Locate the cell with the specified text and output its (X, Y) center coordinate. 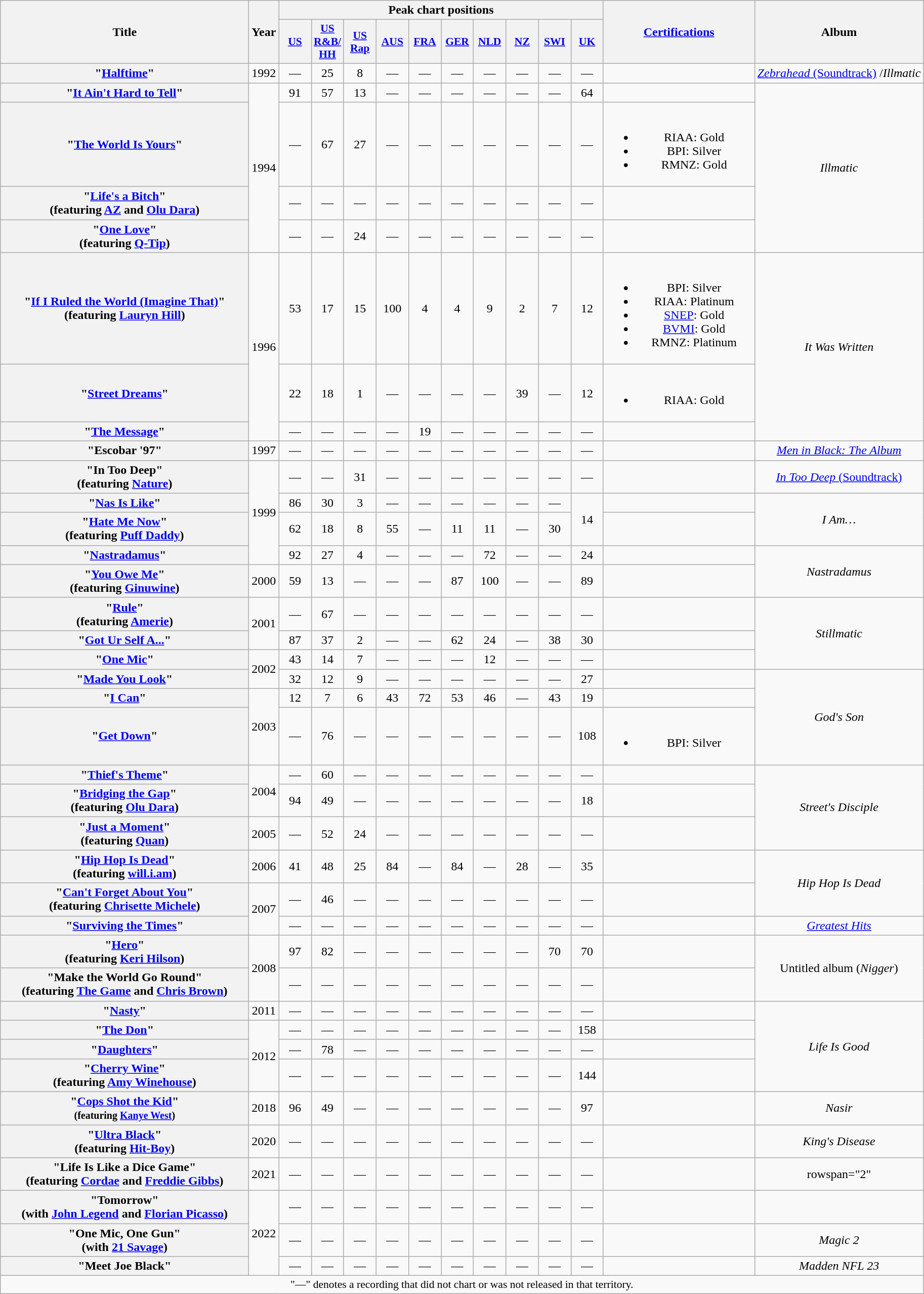
144 (587, 1075)
"Nastradamus" (124, 555)
1997 (264, 451)
"Daughters" (124, 1049)
15 (360, 309)
"Made You Look" (124, 679)
76 (327, 736)
35 (587, 867)
"The Don" (124, 1030)
NZ (522, 42)
22 (295, 393)
2001 (264, 624)
BPI: Silver (679, 736)
AUS (392, 42)
17 (327, 309)
2002 (264, 669)
"Got Ur Self A..." (124, 640)
Magic 2 (839, 1240)
"Can't Forget About You"(featuring Chrisette Michele) (124, 899)
BPI: SilverRIAA: PlatinumSNEP: GoldBVMI: GoldRMNZ: Platinum (679, 309)
"Escobar '97" (124, 451)
"Surviving the Times" (124, 925)
96 (295, 1108)
32 (295, 679)
Zebrahead (Soundtrack) /Illmatic (839, 73)
1999 (264, 512)
94 (295, 801)
"One Mic, One Gun"(with 21 Savage) (124, 1240)
41 (295, 867)
2020 (264, 1141)
"Ultra Black" (featuring Hit-Boy) (124, 1141)
rowspan="2" (839, 1175)
48 (327, 867)
108 (587, 736)
2000 (264, 581)
"If I Ruled the World (Imagine That)"(featuring Lauryn Hill) (124, 309)
RIAA: GoldBPI: SilverRMNZ: Gold (679, 145)
59 (295, 581)
"Hate Me Now"(featuring Puff Daddy) (124, 529)
"Halftime" (124, 73)
Peak chart positions (441, 10)
78 (327, 1049)
2004 (264, 791)
82 (327, 952)
"You Owe Me"(featuring Ginuwine) (124, 581)
NLD (490, 42)
"Nasty" (124, 1010)
2007 (264, 909)
God's Son (839, 717)
1994 (264, 168)
USRap (360, 42)
2012 (264, 1056)
"Nas Is Like" (124, 503)
Certifications (679, 32)
2018 (264, 1108)
Year (264, 32)
2022 (264, 1233)
US (295, 42)
Life Is Good (839, 1046)
"In Too Deep"(featuring Nature) (124, 477)
38 (555, 640)
1996 (264, 347)
"One Love"(featuring Q-Tip) (124, 236)
Greatest Hits (839, 925)
GER (457, 42)
Madden NFL 23 (839, 1266)
Album (839, 32)
2003 (264, 727)
6 (360, 698)
60 (327, 775)
"The Message" (124, 431)
2008 (264, 968)
28 (522, 867)
UK (587, 42)
In Too Deep (Soundtrack) (839, 477)
Street's Disciple (839, 807)
"Make the World Go Round"(featuring The Game and Chris Brown) (124, 984)
SWI (555, 42)
52 (327, 833)
Nastradamus (839, 571)
31 (360, 477)
"Thief's Theme" (124, 775)
Nasir (839, 1108)
64 (587, 93)
Title (124, 32)
"I Can" (124, 698)
"Life's a Bitch"(featuring AZ and Olu Dara) (124, 204)
37 (327, 640)
"The World Is Yours" (124, 145)
2021 (264, 1175)
"Just a Moment"(featuring Quan) (124, 833)
Stillmatic (839, 633)
"Bridging the Gap"(featuring Olu Dara) (124, 801)
3 (360, 503)
"Street Dreams" (124, 393)
"Cherry Wine" (featuring Amy Winehouse) (124, 1075)
Untitled album (Nigger) (839, 968)
FRA (425, 42)
158 (587, 1030)
Hip Hop Is Dead (839, 883)
39 (522, 393)
55 (392, 529)
"Hip Hop Is Dead"(featuring will.i.am) (124, 867)
"Rule"(featuring Amerie) (124, 614)
It Was Written (839, 347)
I Am… (839, 519)
89 (587, 581)
2005 (264, 833)
92 (295, 555)
1 (360, 393)
USR&B/HH (327, 42)
86 (295, 503)
"Get Down" (124, 736)
"Meet Joe Black" (124, 1266)
2011 (264, 1010)
"It Ain't Hard to Tell" (124, 93)
57 (327, 93)
Illmatic (839, 168)
RIAA: Gold (679, 393)
King's Disease (839, 1141)
"Life Is Like a Dice Game"(featuring Cordae and Freddie Gibbs) (124, 1175)
"—" denotes a recording that did not chart or was not released in that territory. (462, 1285)
"Hero"(featuring Keri Hilson) (124, 952)
2006 (264, 867)
1992 (264, 73)
91 (295, 93)
"One Mic" (124, 659)
"Tomorrow" (with John Legend and Florian Picasso) (124, 1207)
"Cops Shot the Kid"(featuring Kanye West) (124, 1108)
Men in Black: The Album (839, 451)
